Locate the cell with the specified text and output its [x, y] center coordinate. 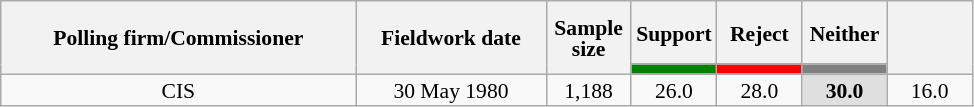
26.0 [674, 90]
Neither [844, 32]
28.0 [760, 90]
Sample size [588, 38]
Support [674, 32]
CIS [178, 90]
Reject [760, 32]
1,188 [588, 90]
Fieldwork date [451, 38]
Polling firm/Commissioner [178, 38]
30 May 1980 [451, 90]
16.0 [930, 90]
30.0 [844, 90]
